Output the [X, Y] coordinate of the center of the cell containing the given text.  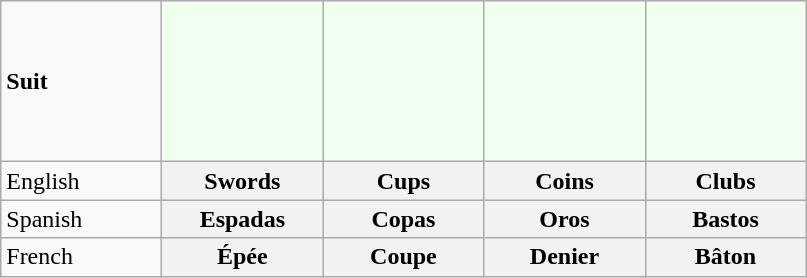
Oros [564, 219]
Espadas [242, 219]
Bâton [726, 257]
English [82, 181]
Cups [404, 181]
Spanish [82, 219]
Épée [242, 257]
Bastos [726, 219]
Swords [242, 181]
Copas [404, 219]
Coins [564, 181]
Clubs [726, 181]
Coupe [404, 257]
French [82, 257]
Denier [564, 257]
Suit [82, 82]
